For the text-containing cell, return its midpoint in [X, Y] coordinate format. 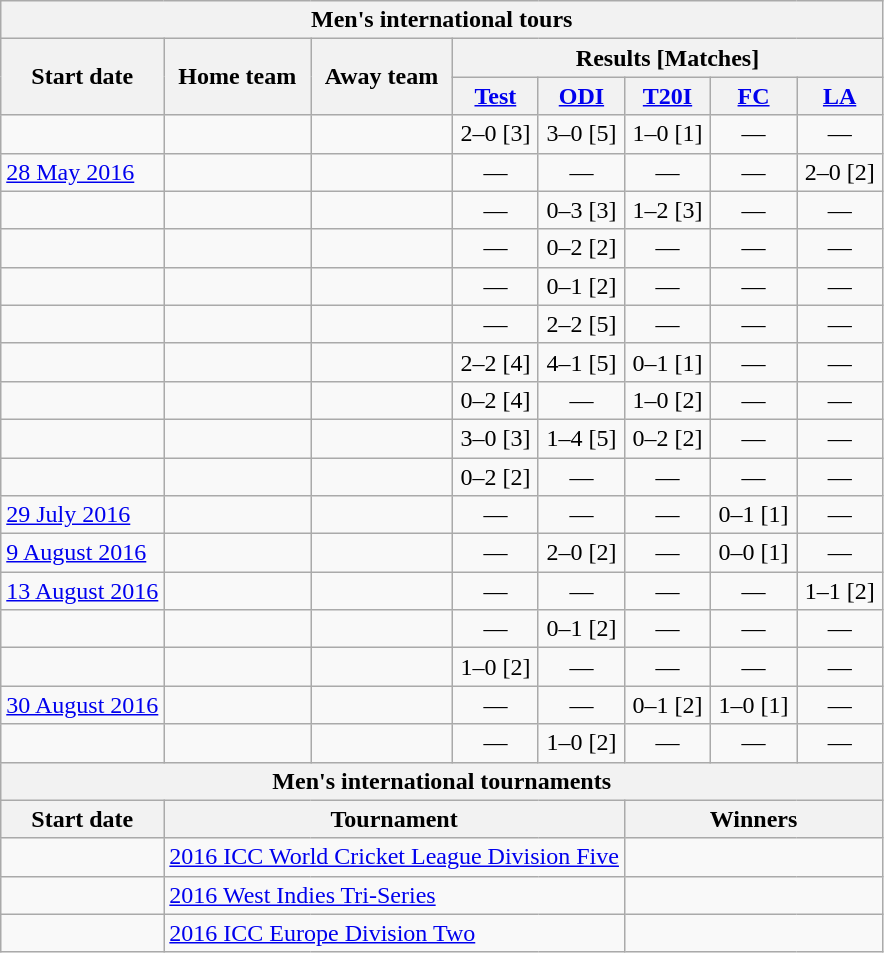
1–4 [5] [581, 438]
2016 ICC World Cricket League Division Five [394, 857]
2–0 [3] [495, 134]
13 August 2016 [82, 591]
Winners [753, 819]
Away team [382, 77]
0–2 [4] [495, 400]
LA [840, 96]
ODI [581, 96]
Tournament [394, 819]
Results [Matches] [667, 58]
0–3 [3] [581, 210]
2016 ICC Europe Division Two [394, 933]
Men's international tours [442, 20]
1–2 [3] [667, 210]
0–0 [1] [754, 553]
28 May 2016 [82, 172]
Men's international tournaments [442, 781]
1–1 [2] [840, 591]
4–1 [5] [581, 362]
30 August 2016 [82, 705]
Home team [238, 77]
9 August 2016 [82, 553]
3–0 [5] [581, 134]
FC [754, 96]
2–2 [4] [495, 362]
Test [495, 96]
2–2 [5] [581, 324]
T20I [667, 96]
2016 West Indies Tri-Series [394, 895]
3–0 [3] [495, 438]
29 July 2016 [82, 515]
